Search for the cell housing the specified text and yield its (x, y) center coordinate. 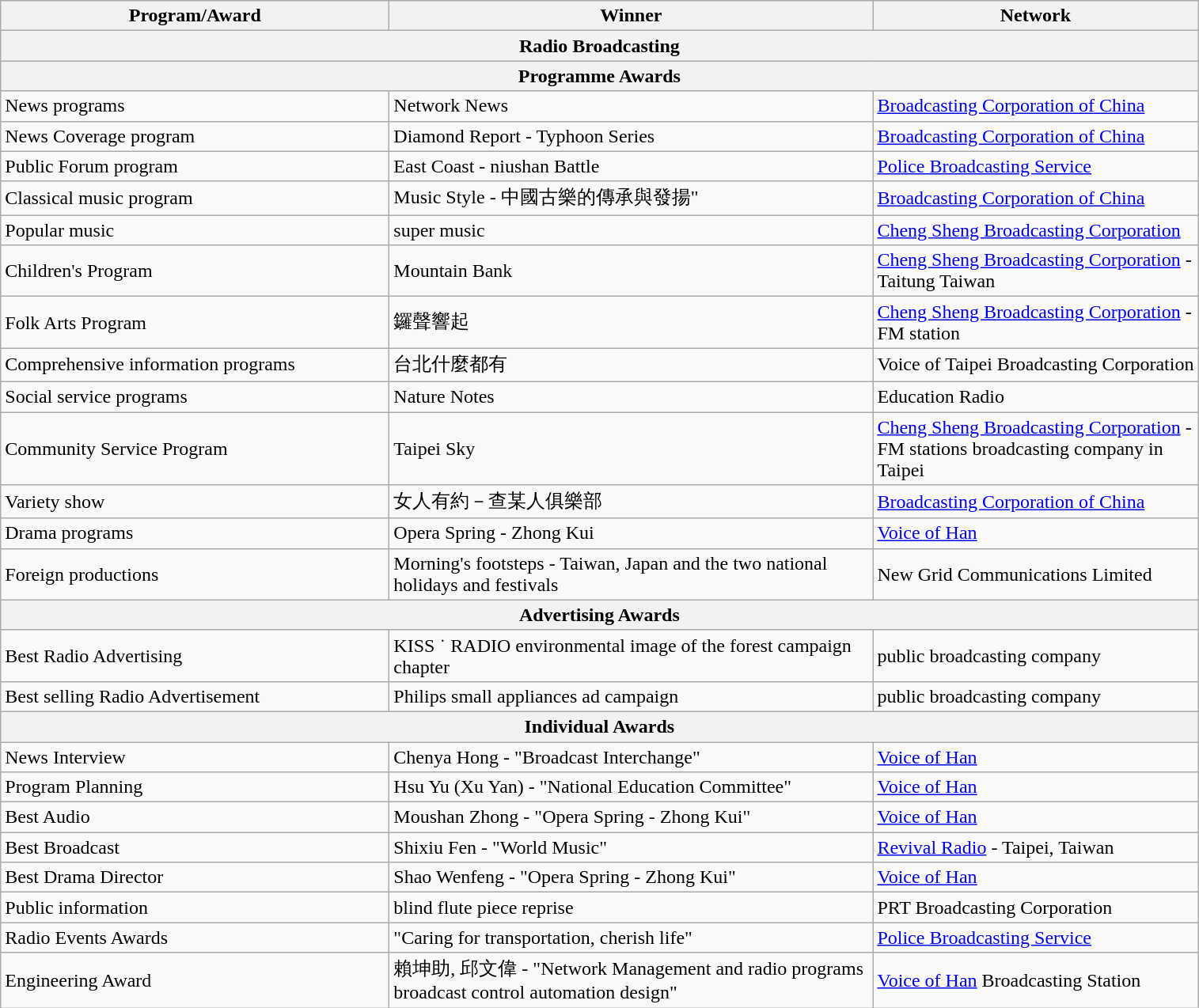
Hsu Yu (Xu Yan) - "National Education Committee" (632, 787)
Music Style - 中國古樂的傳承與發揚" (632, 198)
Diamond Report - Typhoon Series (632, 136)
Philips small appliances ad campaign (632, 696)
News programs (195, 106)
Radio Broadcasting (600, 46)
Shixiu Fen - "World Music" (632, 847)
Public information (195, 908)
Opera Spring - Zhong Kui (632, 533)
Mountain Bank (632, 271)
Drama programs (195, 533)
PRT Broadcasting Corporation (1035, 908)
Voice of Taipei Broadcasting Corporation (1035, 366)
Foreign productions (195, 574)
Network News (632, 106)
台北什麼都有 (632, 366)
KISS ˙ RADIO environmental image of the forest campaign chapter (632, 655)
Program/Award (195, 16)
Network (1035, 16)
Morning's footsteps - Taiwan, Japan and the two national holidays and festivals (632, 574)
Education Radio (1035, 396)
Community Service Program (195, 448)
Public Forum program (195, 166)
Best selling Radio Advertisement (195, 696)
鑼聲響起 (632, 323)
Children's Program (195, 271)
East Coast - niushan Battle (632, 166)
Program Planning (195, 787)
blind flute piece reprise (632, 908)
News Coverage program (195, 136)
Engineering Award (195, 980)
Cheng Sheng Broadcasting Corporation (1035, 230)
Best Radio Advertising (195, 655)
Folk Arts Program (195, 323)
Taipei Sky (632, 448)
Shao Wenfeng - "Opera Spring - Zhong Kui" (632, 877)
賴坤助, 邱文偉 - "Network Management and radio programs broadcast control automation design" (632, 980)
Programme Awards (600, 76)
Social service programs (195, 396)
Best Broadcast (195, 847)
Voice of Han Broadcasting Station (1035, 980)
Variety show (195, 502)
New Grid Communications Limited (1035, 574)
Best Drama Director (195, 877)
Radio Events Awards (195, 938)
Comprehensive information programs (195, 366)
Popular music (195, 230)
Revival Radio - Taipei, Taiwan (1035, 847)
Winner (632, 16)
Nature Notes (632, 396)
Cheng Sheng Broadcasting Corporation - FM stations broadcasting company in Taipei (1035, 448)
"Caring for transportation, cherish life" (632, 938)
女人有約－查某人俱樂部 (632, 502)
Best Audio (195, 817)
Individual Awards (600, 726)
Moushan Zhong - "Opera Spring - Zhong Kui" (632, 817)
Advertising Awards (600, 615)
Classical music program (195, 198)
Chenya Hong - "Broadcast Interchange" (632, 757)
Cheng Sheng Broadcasting Corporation - FM station (1035, 323)
News Interview (195, 757)
super music (632, 230)
Cheng Sheng Broadcasting Corporation - Taitung Taiwan (1035, 271)
